Output the [x, y] coordinate of the center of the cell containing the given text.  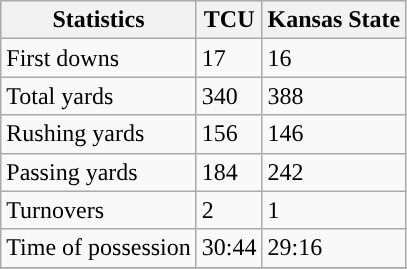
29:16 [334, 248]
TCU [229, 20]
Time of possession [99, 248]
Turnovers [99, 210]
1 [334, 210]
242 [334, 172]
30:44 [229, 248]
16 [334, 58]
Rushing yards [99, 134]
17 [229, 58]
184 [229, 172]
340 [229, 96]
Kansas State [334, 20]
Total yards [99, 96]
388 [334, 96]
146 [334, 134]
Passing yards [99, 172]
2 [229, 210]
Statistics [99, 20]
156 [229, 134]
First downs [99, 58]
